Pinpoint the cell where the given text exists, returning its [x, y] midpoint coordinate. 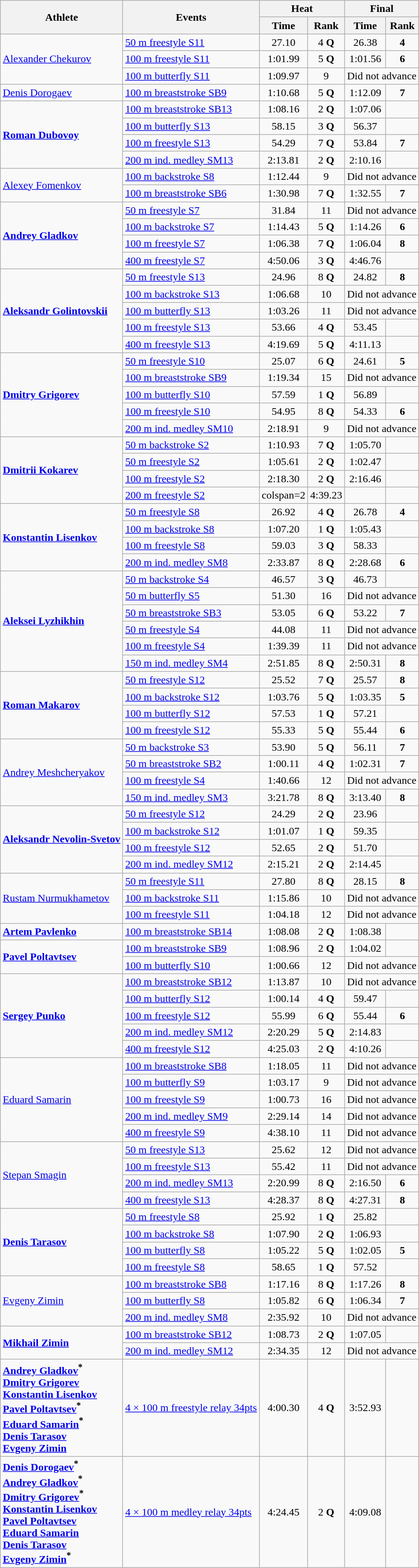
55.42 [284, 1166]
100 m butterfly S11 [191, 76]
50 m breaststroke SB2 [191, 764]
25.07 [284, 361]
Pavel Poltavtsev [62, 957]
100 m freestyle S9 [191, 1099]
2:29.14 [284, 1116]
1:07.20 [284, 529]
1:10.68 [284, 93]
27.10 [284, 42]
50 m backstroke S3 [191, 747]
Konstantin Lisenkov [62, 537]
4:39.23 [326, 495]
1:06.68 [284, 294]
1:05.22 [284, 1250]
Final [382, 9]
26.78 [365, 512]
55.99 [284, 1015]
200 m ind. medley SM10 [191, 428]
100 m backstroke S13 [191, 294]
1:01.07 [284, 831]
15 [326, 378]
44.08 [284, 629]
400 m freestyle S9 [191, 1133]
58.33 [365, 546]
2:34.35 [284, 1351]
1:19.34 [284, 378]
1:04.02 [365, 948]
100 m freestyle S7 [191, 244]
Artem Pavlenko [62, 931]
100 m butterfly S9 [191, 1083]
Heat [302, 9]
1:00.14 [284, 998]
Mikhail Zimin [62, 1343]
4:00.30 [284, 1408]
4:50.06 [284, 261]
25.52 [284, 680]
1:06.34 [365, 1301]
2:16.50 [365, 1183]
Alexander Chekurov [62, 59]
51.30 [284, 596]
1:03.35 [365, 696]
31.84 [284, 210]
1:04.18 [284, 915]
colspan=2 [284, 495]
Roman Makarov [62, 705]
Eduard Samarin [62, 1099]
Athlete [62, 17]
50 m freestyle S7 [191, 210]
25.82 [365, 1217]
56.11 [365, 747]
1:07.90 [284, 1233]
54.33 [365, 411]
100 m backstroke S7 [191, 227]
Aleksandr Nevolin-Svetov [62, 839]
1:40.66 [284, 781]
1:39.39 [284, 646]
1:03.17 [284, 1083]
2:16.46 [365, 478]
46.73 [365, 579]
3:52.93 [365, 1408]
2:28.68 [365, 562]
57.21 [365, 713]
1:08.73 [284, 1334]
25.92 [284, 1217]
Andrey Gladkov*Dmitry GrigorevKonstantin LisenkovPavel Poltavtsev*Eduard Samarin*Denis TarasovEvgeny Zimin [62, 1408]
14 [326, 1116]
1:03.26 [284, 311]
2:15.21 [284, 864]
57.53 [284, 713]
2:51.85 [284, 663]
4:19.69 [284, 344]
2:35.92 [284, 1318]
1:30.98 [284, 193]
100 m backstroke S11 [191, 898]
1:06.04 [365, 244]
1:07.06 [365, 109]
3:13.40 [365, 797]
46.57 [284, 579]
1:14.43 [284, 227]
24.82 [365, 277]
25.62 [284, 1150]
52.65 [284, 848]
1:14.26 [365, 227]
Rustam Nurmukhametov [62, 898]
1:00.73 [284, 1099]
Andrey Meshcheryakov [62, 772]
2:14.83 [365, 1032]
53.22 [365, 613]
Denis Dorogaev*Andrey Gladkov*Dmitry Grigorev*Konstantin LisenkovPavel PoltavtsevEduard SamarinDenis TarasovEvgeny Zimin* [62, 1512]
50 m backstroke S4 [191, 579]
56.89 [365, 395]
Events [191, 17]
23.96 [365, 814]
2:50.31 [365, 663]
53.84 [365, 143]
100 m breaststroke SB14 [191, 931]
50 m freestyle S4 [191, 629]
57.59 [284, 395]
100 m breaststroke SB13 [191, 109]
50 m freestyle S10 [191, 361]
Aleksandr Golintovskii [62, 311]
57.52 [365, 1267]
54.29 [284, 143]
200 m freestyle S2 [191, 495]
400 m freestyle S12 [191, 1049]
59.03 [284, 546]
4:27.31 [365, 1200]
53.66 [284, 328]
58.15 [284, 126]
Aleksei Lyzhikhin [62, 621]
1:10.93 [284, 445]
1:08.38 [365, 931]
1:05.61 [284, 462]
50 m freestyle S2 [191, 462]
4:09.08 [365, 1512]
1:08.16 [284, 109]
4 × 100 m medley relay 34pts [191, 1512]
1:18.05 [284, 1066]
4 × 100 m freestyle relay 34pts [191, 1408]
2:10.16 [365, 160]
1:08.96 [284, 948]
1:01.56 [365, 59]
2:13.81 [284, 160]
1:15.86 [284, 898]
56.37 [365, 126]
1:01.99 [284, 59]
24.61 [365, 361]
1:09.97 [284, 76]
53.90 [284, 747]
4:28.37 [284, 1200]
2:33.87 [284, 562]
200 m ind. medley SM9 [191, 1116]
28.15 [365, 881]
25.57 [365, 680]
Dmitry Grigorev [62, 395]
1:02.47 [365, 462]
1:17.16 [284, 1284]
1:05.82 [284, 1301]
Denis Dorogaev [62, 93]
1:13.87 [284, 982]
50 m breaststroke SB3 [191, 613]
4:25.03 [284, 1049]
51.70 [365, 848]
53.45 [365, 328]
1:08.08 [284, 931]
59.47 [365, 998]
2:18.91 [284, 428]
1:05.70 [365, 445]
26.38 [365, 42]
Alexey Fomenkov [62, 185]
1:12.44 [284, 176]
1:06.93 [365, 1233]
150 m ind. medley SM3 [191, 797]
150 m ind. medley SM4 [191, 663]
1:02.31 [365, 764]
1:32.55 [365, 193]
3:21.78 [284, 797]
Roman Dubovoy [62, 134]
27.80 [284, 881]
100 m freestyle S2 [191, 478]
58.65 [284, 1267]
26.92 [284, 512]
1:17.26 [365, 1284]
1:05.43 [365, 529]
100 m freestyle S10 [191, 411]
2:20.99 [284, 1183]
100 m breaststroke SB6 [191, 193]
2:18.30 [284, 478]
59.35 [365, 831]
Dmitrii Kokarev [62, 470]
54.95 [284, 411]
4:24.45 [284, 1512]
Stepan Smagin [62, 1175]
1:02.05 [365, 1250]
4:10.26 [365, 1049]
Denis Tarasov [62, 1242]
53.05 [284, 613]
1:00.66 [284, 965]
1:07.05 [365, 1334]
4:46.76 [365, 261]
24.96 [284, 277]
400 m freestyle S7 [191, 261]
Sergey Punko [62, 1015]
4:11.13 [365, 344]
2:20.29 [284, 1032]
1:00.11 [284, 764]
55.33 [284, 730]
4:38.10 [284, 1133]
Andrey Gladkov [62, 235]
1:12.09 [365, 93]
Evgeny Zimin [62, 1301]
1:03.76 [284, 696]
1:06.38 [284, 244]
50 m butterfly S5 [191, 596]
50 m backstroke S2 [191, 445]
2:14.45 [365, 864]
24.29 [284, 814]
